Identify which cell holds the provided text, then report its (x, y) central coordinate. 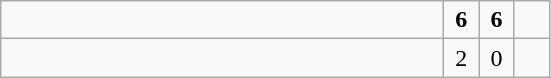
0 (496, 58)
2 (462, 58)
